Scan for the cell matching the given text and deliver its [X, Y] coordinate at center. 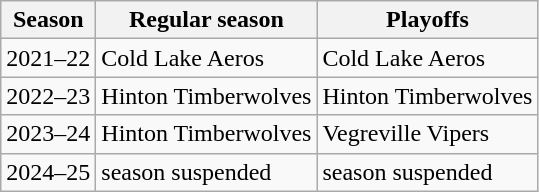
Regular season [206, 20]
2022–23 [48, 96]
Season [48, 20]
2021–22 [48, 58]
Vegreville Vipers [428, 134]
Playoffs [428, 20]
2024–25 [48, 172]
2023–24 [48, 134]
